For the text-containing cell, return its midpoint in (X, Y) coordinate format. 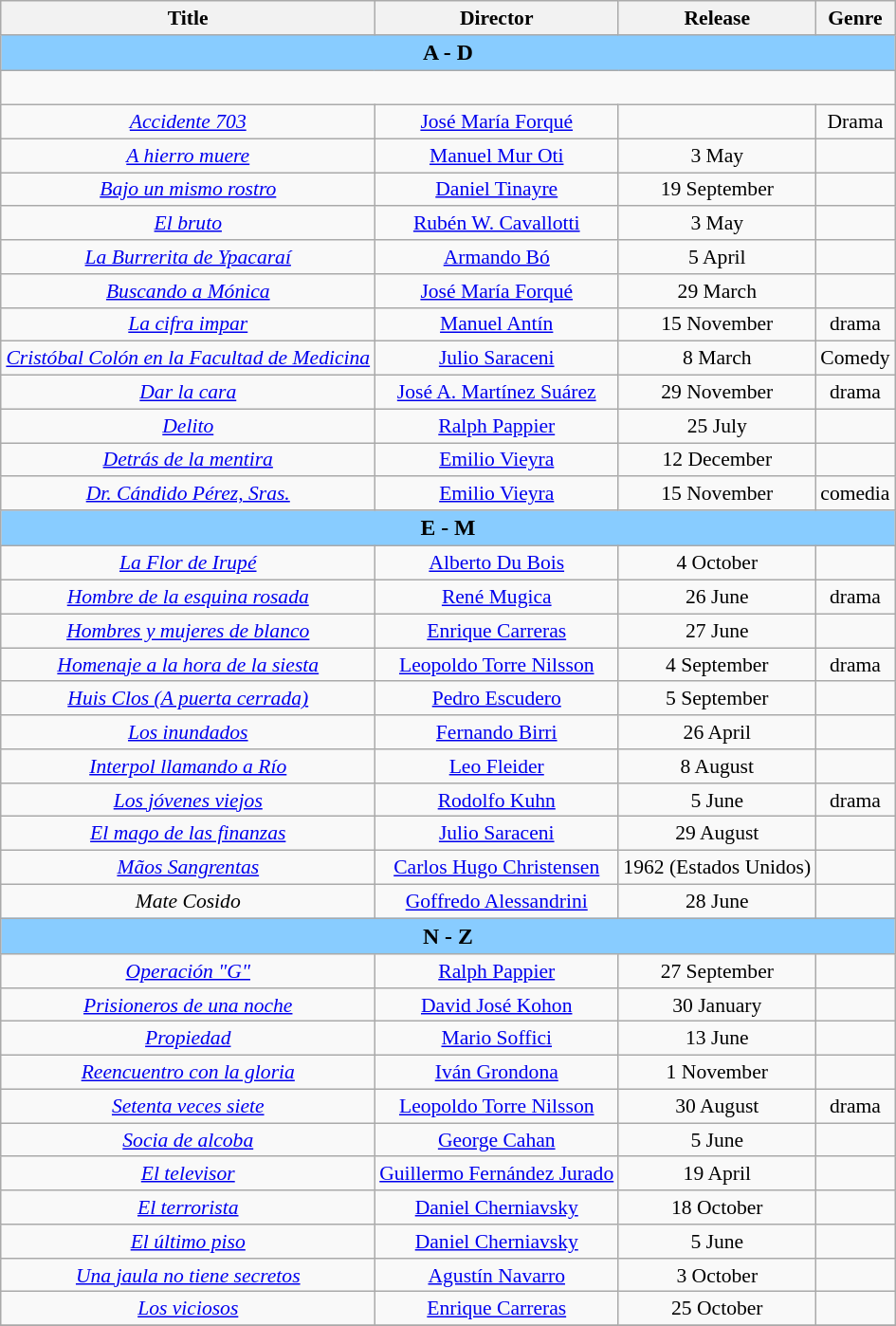
Iván Grondona (497, 1073)
Bajo un mismo rostro (188, 190)
Leo Fleider (497, 766)
Reencuentro con la gloria (188, 1073)
Manuel Mur Oti (497, 156)
4 October (717, 563)
Guillermo Fernández Jurado (497, 1174)
Mate Cosido (188, 901)
26 April (717, 732)
25 October (717, 1309)
Cristóbal Colón en la Facultad de Medicina (188, 359)
René Mugica (497, 598)
Pedro Escudero (497, 699)
Title (188, 18)
Carlos Hugo Christensen (497, 868)
Release (717, 18)
8 March (717, 359)
David José Kohon (497, 1005)
4 September (717, 665)
Delito (188, 426)
Drama (855, 122)
Accidente 703 (188, 122)
25 July (717, 426)
Mario Soffici (497, 1039)
Goffredo Alessandrini (497, 901)
Los viciosos (188, 1309)
5 April (717, 257)
18 October (717, 1207)
13 June (717, 1039)
19 September (717, 190)
El mago de las finanzas (188, 834)
Interpol llamando a Río (188, 766)
29 November (717, 393)
19 April (717, 1174)
Hombre de la esquina rosada (188, 598)
Manuel Antín (497, 324)
comedia (855, 494)
La Flor de Irupé (188, 563)
Setenta veces siete (188, 1107)
Socia de alcoba (188, 1140)
E - M (448, 528)
Genre (855, 18)
A hierro muere (188, 156)
Rodolfo Kuhn (497, 801)
3 October (717, 1276)
1962 (Estados Unidos) (717, 868)
30 August (717, 1107)
El televisor (188, 1174)
Comedy (855, 359)
Los jóvenes viejos (188, 801)
Hombres y mujeres de blanco (188, 631)
29 March (717, 291)
Los inundados (188, 732)
El último piso (188, 1242)
28 June (717, 901)
Agustín Navarro (497, 1276)
8 August (717, 766)
Huis Clos (A puerta cerrada) (188, 699)
La cifra impar (188, 324)
Propiedad (188, 1039)
El terrorista (188, 1207)
27 September (717, 971)
Alberto Du Bois (497, 563)
Fernando Birri (497, 732)
26 June (717, 598)
N - Z (448, 936)
Dr. Cándido Pérez, Sras. (188, 494)
Prisioneros de una noche (188, 1005)
El bruto (188, 224)
Rubén W. Cavallotti (497, 224)
Detrás de la mentira (188, 460)
A - D (448, 53)
La Burrerita de Ypacaraí (188, 257)
12 December (717, 460)
29 August (717, 834)
Buscando a Mónica (188, 291)
27 June (717, 631)
Daniel Tinayre (497, 190)
Operación "G" (188, 971)
1 November (717, 1073)
Dar la cara (188, 393)
George Cahan (497, 1140)
Mãos Sangrentas (188, 868)
Director (497, 18)
30 January (717, 1005)
José A. Martínez Suárez (497, 393)
Homenaje a la hora de la siesta (188, 665)
5 September (717, 699)
Armando Bó (497, 257)
Una jaula no tiene secretos (188, 1276)
